Find where the given text appears and provide that cell's center as (x, y) coordinate. 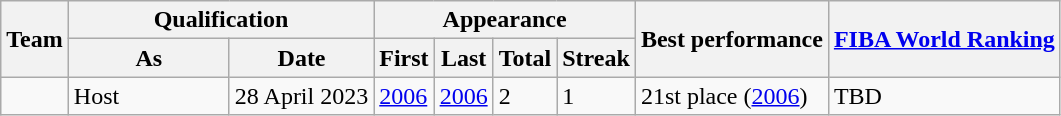
Qualification (220, 20)
Streak (596, 58)
Host (148, 96)
Best performance (732, 39)
As (148, 58)
Appearance (505, 20)
2 (525, 96)
First (404, 58)
FIBA World Ranking (944, 39)
Team (35, 39)
TBD (944, 96)
21st place (2006) (732, 96)
Total (525, 58)
1 (596, 96)
Last (464, 58)
28 April 2023 (301, 96)
Date (301, 58)
